From the cell containing the given text, extract its center point as (X, Y) coordinate. 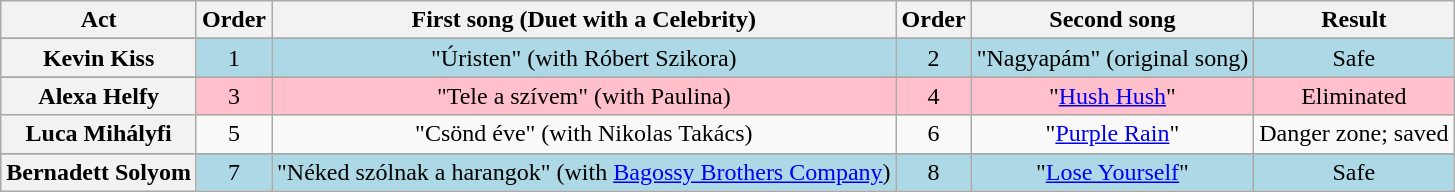
Bernadett Solyom (99, 172)
4 (934, 96)
"Hush Hush" (1112, 96)
8 (934, 172)
Danger zone; saved (1354, 134)
"Lose Yourself" (1112, 172)
7 (234, 172)
3 (234, 96)
Eliminated (1354, 96)
"Úristen" (with Róbert Szikora) (584, 58)
5 (234, 134)
Act (99, 20)
Luca Mihályfi (99, 134)
"Tele a szívem" (with Paulina) (584, 96)
6 (934, 134)
2 (934, 58)
First song (Duet with a Celebrity) (584, 20)
1 (234, 58)
"Nagyapám" (original song) (1112, 58)
Kevin Kiss (99, 58)
Second song (1112, 20)
"Csönd éve" (with Nikolas Takács) (584, 134)
Result (1354, 20)
Alexa Helfy (99, 96)
"Purple Rain" (1112, 134)
"Néked szólnak a harangok" (with Bagossy Brothers Company) (584, 172)
